Locate the cell with the specified text and output its (x, y) center coordinate. 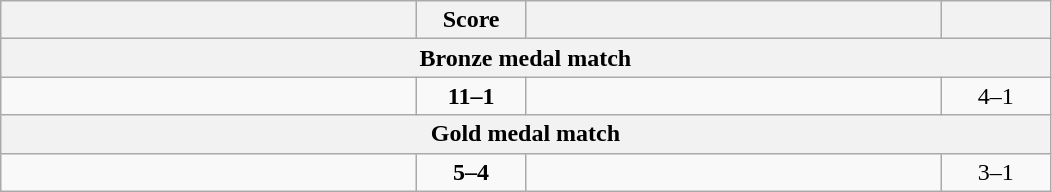
Bronze medal match (526, 58)
3–1 (996, 172)
Score (472, 20)
11–1 (472, 96)
Gold medal match (526, 134)
4–1 (996, 96)
5–4 (472, 172)
